Search for the cell housing the specified text and yield its [X, Y] center coordinate. 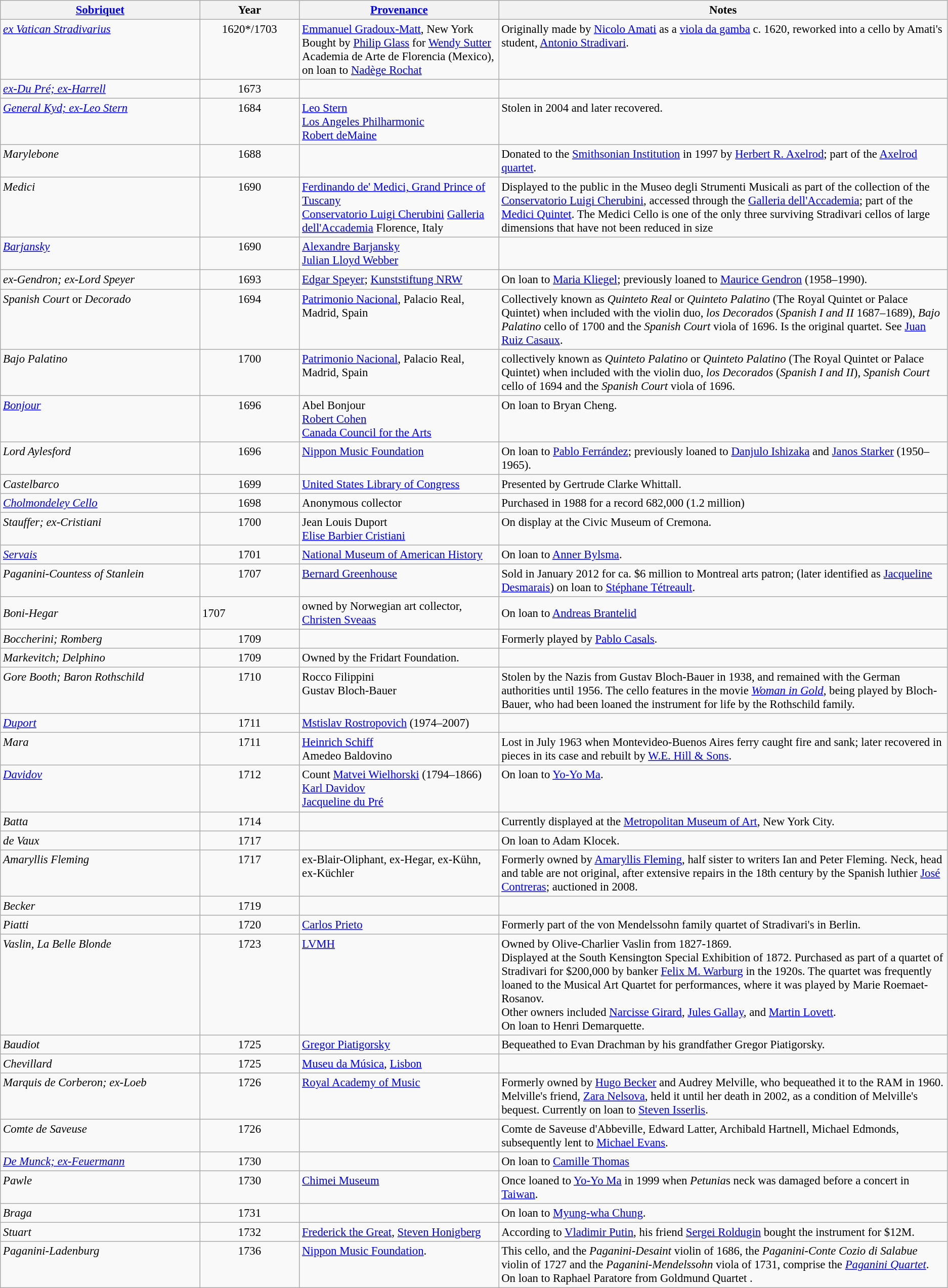
LVMH [399, 985]
General Kyd; ex-Leo Stern [100, 122]
Anonymous collector [399, 503]
Amaryllis Fleming [100, 873]
Presented by Gertrude Clarke Whittall. [723, 484]
Year [250, 10]
Rocco FilippiniGustav Bloch-Bauer [399, 691]
Davidov [100, 789]
Carlos Prieto [399, 925]
Boni-Hegar [100, 613]
On display at the Civic Museum of Cremona. [723, 529]
Currently displayed at the Metropolitan Museum of Art, New York City. [723, 821]
Alexandre BarjanskyJulian Lloyd Webber [399, 254]
National Museum of American History [399, 555]
Piatti [100, 925]
On loan to Yo-Yo Ma. [723, 789]
Braga [100, 1213]
Markevitch; Delphino [100, 658]
Once loaned to Yo-Yo Ma in 1999 when Petunias neck was damaged before a concert in Taiwan. [723, 1187]
ex-Du Pré; ex-Harrell [100, 89]
Provenance [399, 10]
Bernard Greenhouse [399, 581]
owned by Norwegian art collector, Christen Sveaas [399, 613]
Pawle [100, 1187]
Frederick the Great, Steven Honigberg [399, 1232]
Sobriquet [100, 10]
1698 [250, 503]
1714 [250, 821]
1620*/1703 [250, 50]
According to Vladimir Putin, his friend Sergei Roldugin bought the instrument for $12M. [723, 1232]
ex-Gendron; ex-Lord Speyer [100, 280]
Cholmondeley Cello [100, 503]
Lost in July 1963 when Montevideo-Buenos Aires ferry caught fire and sank; later recovered in pieces in its case and rebuilt by W.E. Hill & Sons. [723, 749]
Edgar Speyer; Kunststiftung NRW [399, 280]
Lord Aylesford [100, 458]
Spanish Court or Decorado [100, 320]
Chevillard [100, 1063]
Formerly played by Pablo Casals. [723, 639]
1684 [250, 122]
Mara [100, 749]
1710 [250, 691]
On loan to Anner Bylsma. [723, 555]
Chimei Museum [399, 1187]
Museu da Música, Lisbon [399, 1063]
Marquis de Corberon; ex-Loeb [100, 1096]
Comte de Saveuse [100, 1136]
Leo SternLos Angeles PhilharmonicRobert deMaine [399, 122]
ex Vatican Stradivarius [100, 50]
Bonjour [100, 419]
1701 [250, 555]
Becker [100, 906]
Donated to the Smithsonian Institution in 1997 by Herbert R. Axelrod; part of the Axelrod quartet. [723, 161]
Marylebone [100, 161]
Vaslin, La Belle Blonde [100, 985]
Mstislav Rostropovich (1974–2007) [399, 723]
Boccherini; Romberg [100, 639]
Gregor Piatigorsky [399, 1045]
Gore Booth; Baron Rothschild [100, 691]
1699 [250, 484]
Stolen in 2004 and later recovered. [723, 122]
On loan to Andreas Brantelid [723, 613]
Sold in January 2012 for ca. $6 million to Montreal arts patron; (later identified as Jacqueline Desmarais) on loan to Stéphane Tétreault. [723, 581]
Baudiot [100, 1045]
1673 [250, 89]
1693 [250, 280]
Stuart [100, 1232]
1731 [250, 1213]
Jean Louis DuportElise Barbier Cristiani [399, 529]
1732 [250, 1232]
Servais [100, 555]
Batta [100, 821]
Heinrich SchiffAmedeo Baldovino [399, 749]
On loan to Maria Kliegel; previously loaned to Maurice Gendron (1958–1990). [723, 280]
Castelbarco [100, 484]
Medici [100, 207]
Abel BonjourRobert CohenCanada Council for the Arts [399, 419]
Paganini-Countess of Stanlein [100, 581]
1688 [250, 161]
Emmanuel Gradoux-Matt, New York Bought by Philip Glass for Wendy SutterAcademia de Arte de Florencia (Mexico), on loan to Nadège Rochat [399, 50]
Duport [100, 723]
On loan to Bryan Cheng. [723, 419]
1719 [250, 906]
Count Matvei Wielhorski (1794–1866)Karl DavidovJacqueline du Pré [399, 789]
1712 [250, 789]
United States Library of Congress [399, 484]
1720 [250, 925]
de Vaux [100, 840]
On loan to Pablo Ferrández; previously loaned to Danjulo Ishizaka and Janos Starker (1950–1965). [723, 458]
Originally made by Nicolo Amati as a viola da gamba c. 1620, reworked into a cello by Amati's student, Antonio Stradivari. [723, 50]
On loan to Myung-wha Chung. [723, 1213]
ex-Blair-Oliphant, ex-Hegar, ex-Kühn, ex-Küchler [399, 873]
Ferdinando de' Medici, Grand Prince of TuscanyConservatorio Luigi Cherubini Galleria dell'Accademia Florence, Italy [399, 207]
1723 [250, 985]
De Munck; ex-Feuermann [100, 1162]
On loan to Adam Klocek. [723, 840]
Notes [723, 10]
Stauffer; ex-Cristiani [100, 529]
Owned by the Fridart Foundation. [399, 658]
Royal Academy of Music [399, 1096]
Formerly part of the von Mendelssohn family quartet of Stradivari's in Berlin. [723, 925]
Comte de Saveuse d'Abbeville, Edward Latter, Archibald Hartnell, Michael Edmonds, subsequently lent to Michael Evans. [723, 1136]
1694 [250, 320]
Barjansky [100, 254]
Purchased in 1988 for a record 682,000 (1.2 million) [723, 503]
Nippon Music Foundation [399, 458]
Bequeathed to Evan Drachman by his grandfather Gregor Piatigorsky. [723, 1045]
On loan to Camille Thomas [723, 1162]
Bajo Palatino [100, 372]
